Capture the cell that displays the provided text and extract its [x, y] central coordinate. 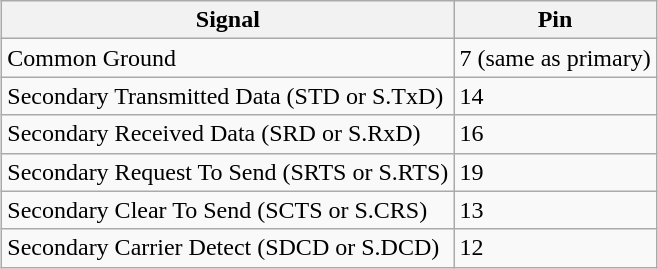
16 [555, 134]
Secondary Transmitted Data (STD or S.TxD) [228, 96]
14 [555, 96]
Common Ground [228, 58]
Pin [555, 20]
Secondary Received Data (SRD or S.RxD) [228, 134]
13 [555, 210]
Secondary Request To Send (SRTS or S.RTS) [228, 172]
7 (same as primary) [555, 58]
19 [555, 172]
12 [555, 248]
Signal [228, 20]
Secondary Clear To Send (SCTS or S.CRS) [228, 210]
Secondary Carrier Detect (SDCD or S.DCD) [228, 248]
